Output the (x, y) coordinate of the center of the cell containing the given text.  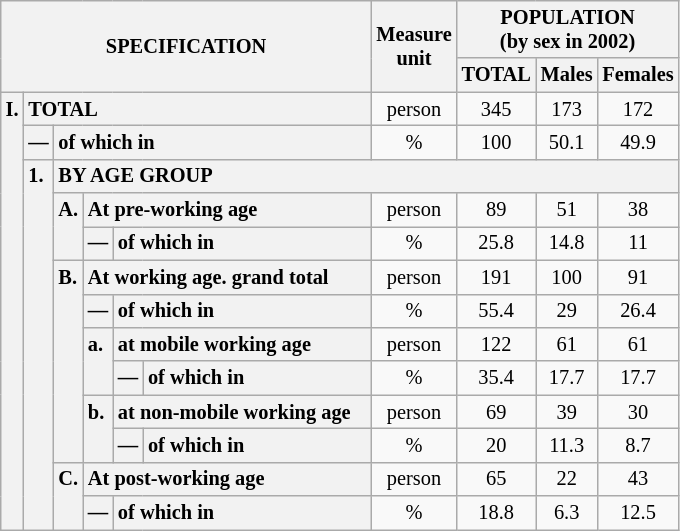
SPECIFICATION (186, 46)
C. (68, 496)
43 (638, 479)
172 (638, 109)
Females (638, 75)
Measure unit (414, 46)
26.4 (638, 311)
at mobile working age (242, 344)
At pre-working age (227, 210)
B. (68, 361)
POPULATION (by sex in 2002) (568, 29)
1. (38, 344)
122 (496, 344)
69 (496, 412)
11.3 (567, 445)
At post-working age (227, 479)
12.5 (638, 513)
20 (496, 445)
8.7 (638, 445)
14.8 (567, 243)
49.9 (638, 142)
173 (567, 109)
51 (567, 210)
a. (98, 360)
11 (638, 243)
50.1 (567, 142)
91 (638, 277)
I. (12, 311)
39 (567, 412)
191 (496, 277)
35.4 (496, 378)
at non-mobile working age (242, 412)
55.4 (496, 311)
22 (567, 479)
30 (638, 412)
65 (496, 479)
Males (567, 75)
6.3 (567, 513)
345 (496, 109)
At working age. grand total (227, 277)
BY AGE GROUP (366, 176)
A. (68, 226)
38 (638, 210)
29 (567, 311)
18.8 (496, 513)
89 (496, 210)
b. (98, 428)
25.8 (496, 243)
